Find where the given text appears and provide that cell's center as [X, Y] coordinate. 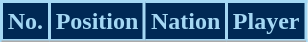
Player [266, 22]
Nation [186, 22]
No. [26, 22]
Position [96, 22]
